Return [x, y] of the center of cell containing provided text 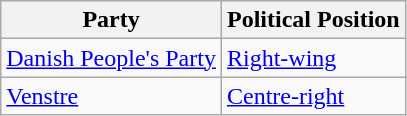
Right-wing [313, 58]
Party [112, 20]
Danish People's Party [112, 58]
Political Position [313, 20]
Centre-right [313, 96]
Venstre [112, 96]
